Scan for the cell matching the given text and deliver its [X, Y] coordinate at center. 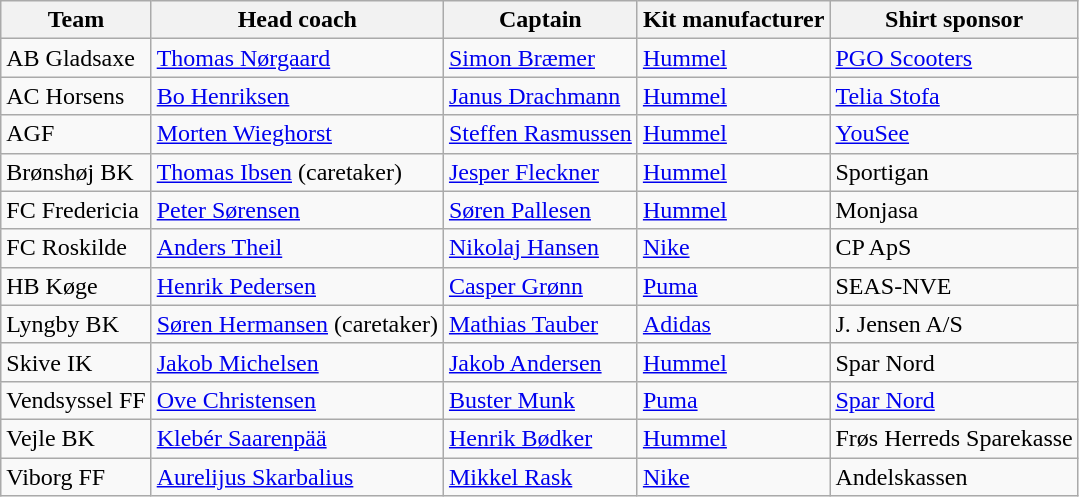
Telia Stofa [954, 96]
Aurelijus Skarbalius [297, 477]
PGO Scooters [954, 58]
Steffen Rasmussen [540, 134]
Ove Christensen [297, 400]
Mikkel Rask [540, 477]
Viborg FF [76, 477]
Shirt sponsor [954, 20]
CP ApS [954, 248]
AB Gladsaxe [76, 58]
AC Horsens [76, 96]
FC Roskilde [76, 248]
Anders Theil [297, 248]
FC Fredericia [76, 210]
Henrik Pedersen [297, 286]
J. Jensen A/S [954, 324]
Thomas Nørgaard [297, 58]
Sportigan [954, 172]
Peter Sørensen [297, 210]
Søren Hermansen (caretaker) [297, 324]
Skive IK [76, 362]
Head coach [297, 20]
Team [76, 20]
Adidas [734, 324]
Vejle BK [76, 438]
AGF [76, 134]
SEAS-NVE [954, 286]
Bo Henriksen [297, 96]
Morten Wieghorst [297, 134]
Jakob Michelsen [297, 362]
HB Køge [76, 286]
Mathias Tauber [540, 324]
Brønshøj BK [76, 172]
Thomas Ibsen (caretaker) [297, 172]
Søren Pallesen [540, 210]
Lyngby BK [76, 324]
Kit manufacturer [734, 20]
Nikolaj Hansen [540, 248]
Henrik Bødker [540, 438]
Simon Bræmer [540, 58]
Monjasa [954, 210]
Klebér Saarenpää [297, 438]
Buster Munk [540, 400]
Jesper Fleckner [540, 172]
Casper Grønn [540, 286]
Janus Drachmann [540, 96]
Jakob Andersen [540, 362]
Captain [540, 20]
YouSee [954, 134]
Frøs Herreds Sparekasse [954, 438]
Vendsyssel FF [76, 400]
Andelskassen [954, 477]
